From the cell containing the given text, extract its center point as [x, y] coordinate. 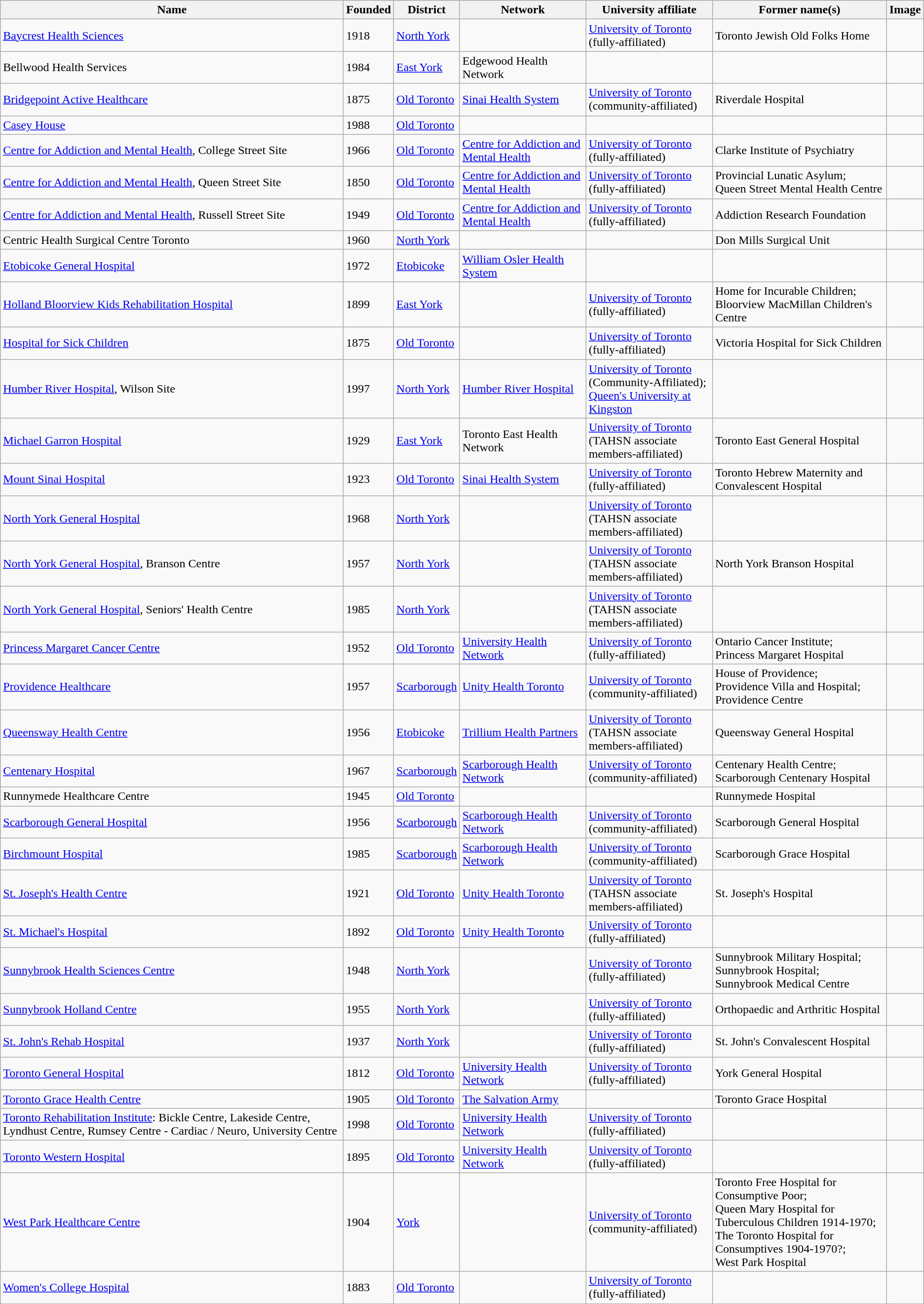
1812 [369, 1073]
North York General Hospital [172, 518]
1988 [369, 125]
1921 [369, 893]
Baycrest Health Sciences [172, 36]
Casey House [172, 125]
1949 [369, 214]
Hospital for Sick Children [172, 343]
Network [523, 10]
1948 [369, 970]
Toronto East General Hospital [800, 441]
Centric Health Surgical Centre Toronto [172, 240]
Toronto General Hospital [172, 1073]
Victoria Hospital for Sick Children [800, 343]
Birchmount Hospital [172, 854]
1997 [369, 389]
Founded [369, 10]
University affiliate [649, 10]
Name [172, 10]
Sunnybrook Holland Centre [172, 1009]
1904 [369, 1222]
1952 [369, 648]
1955 [369, 1009]
Image [905, 10]
Clarke Institute of Psychiatry [800, 150]
House of Providence;Providence Villa and Hospital;Providence Centre [800, 687]
Humber River Hospital, Wilson Site [172, 389]
Centenary Hospital [172, 771]
Princess Margaret Cancer Centre [172, 648]
Michael Garron Hospital [172, 441]
Trillium Health Partners [523, 732]
1937 [369, 1042]
Centenary Health Centre;Scarborough Centenary Hospital [800, 771]
1883 [369, 1288]
1968 [369, 518]
Humber River Hospital [523, 389]
Orthopaedic and Arthritic Hospital [800, 1009]
1998 [369, 1125]
1967 [369, 771]
1895 [369, 1156]
West Park Healthcare Centre [172, 1222]
1972 [369, 266]
Centre for Addiction and Mental Health, College Street Site [172, 150]
Etobicoke General Hospital [172, 266]
1899 [369, 304]
North York Branson Hospital [800, 564]
Toronto Rehabilitation Institute: Bickle Centre, Lakeside Centre, Lyndhust Centre, Rumsey Centre - Cardiac / Neuro, University Centre [172, 1125]
St. Joseph's Health Centre [172, 893]
Runnymede Hospital [800, 796]
District [427, 10]
1905 [369, 1099]
Toronto Jewish Old Folks Home [800, 36]
Mount Sinai Hospital [172, 480]
1945 [369, 796]
Home for Incurable Children;Bloorview MacMillan Children's Centre [800, 304]
North York General Hospital, Seniors' Health Centre [172, 609]
Don Mills Surgical Unit [800, 240]
Toronto East Health Network [523, 441]
Riverdale Hospital [800, 100]
Holland Bloorview Kids Rehabilitation Hospital [172, 304]
Toronto Hebrew Maternity and Convalescent Hospital [800, 480]
Former name(s) [800, 10]
1923 [369, 480]
Scarborough Grace Hospital [800, 854]
1850 [369, 183]
Queensway General Hospital [800, 732]
Provincial Lunatic Asylum;Queen Street Mental Health Centre [800, 183]
Sunnybrook Military Hospital;Sunnybrook Hospital;Sunnybrook Medical Centre [800, 970]
Sunnybrook Health Sciences Centre [172, 970]
Edgewood Health Network [523, 67]
Centre for Addiction and Mental Health, Queen Street Site [172, 183]
Runnymede Healthcare Centre [172, 796]
Centre for Addiction and Mental Health, Russell Street Site [172, 214]
Addiction Research Foundation [800, 214]
St. Michael's Hospital [172, 931]
1918 [369, 36]
Women's College Hospital [172, 1288]
North York General Hospital, Branson Centre [172, 564]
The Salvation Army [523, 1099]
Toronto Western Hospital [172, 1156]
University of Toronto(Community-Affiliated);Queen's University at Kingston [649, 389]
Toronto Grace Hospital [800, 1099]
1929 [369, 441]
William Osler Health System [523, 266]
St. John's Convalescent Hospital [800, 1042]
Bridgepoint Active Healthcare [172, 100]
York [427, 1222]
Bellwood Health Services [172, 67]
St. Joseph's Hospital [800, 893]
Providence Healthcare [172, 687]
Toronto Grace Health Centre [172, 1099]
1892 [369, 931]
1960 [369, 240]
Queensway Health Centre [172, 732]
York General Hospital [800, 1073]
St. John's Rehab Hospital [172, 1042]
1984 [369, 67]
1966 [369, 150]
Ontario Cancer Institute;Princess Margaret Hospital [800, 648]
